Identify which cell holds the provided text, then report its [x, y] central coordinate. 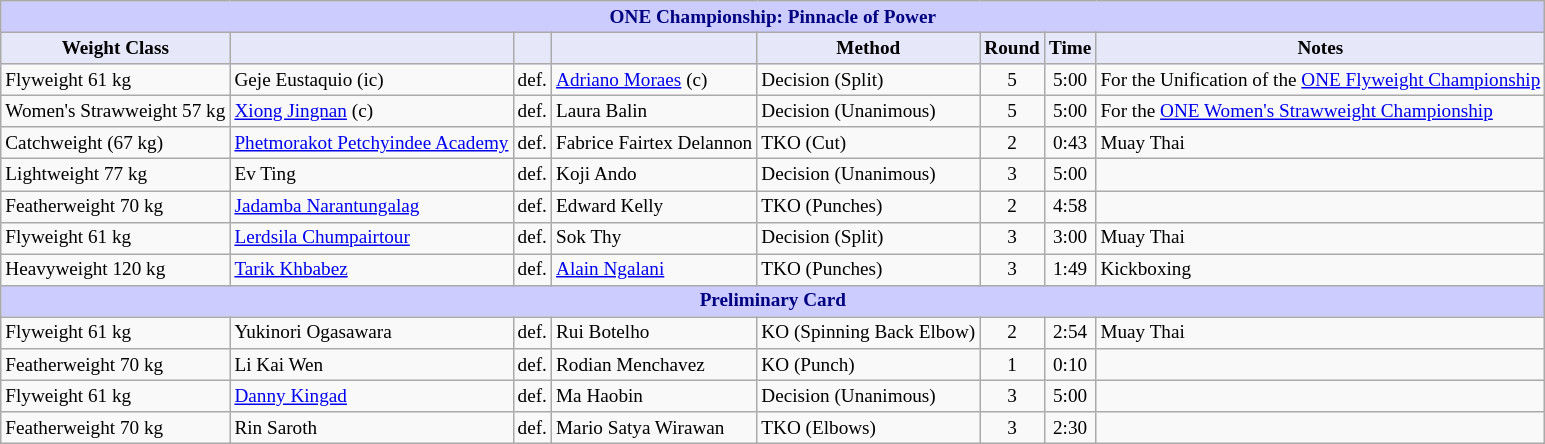
0:10 [1070, 365]
Weight Class [116, 48]
Notes [1320, 48]
Mario Satya Wirawan [654, 428]
1 [1012, 365]
0:43 [1070, 143]
4:58 [1070, 206]
2:54 [1070, 333]
Li Kai Wen [372, 365]
1:49 [1070, 270]
Heavyweight 120 kg [116, 270]
Ma Haobin [654, 396]
Round [1012, 48]
Catchweight (67 kg) [116, 143]
Jadamba Narantungalag [372, 206]
KO (Spinning Back Elbow) [868, 333]
Alain Ngalani [654, 270]
Edward Kelly [654, 206]
TKO (Cut) [868, 143]
Geje Eustaquio (ic) [372, 80]
Lightweight 77 kg [116, 175]
Rodian Menchavez [654, 365]
Ev Ting [372, 175]
Rui Botelho [654, 333]
ONE Championship: Pinnacle of Power [773, 17]
Women's Strawweight 57 kg [116, 111]
For the ONE Women's Strawweight Championship [1320, 111]
Danny Kingad [372, 396]
Fabrice Fairtex Delannon [654, 143]
Time [1070, 48]
Preliminary Card [773, 301]
Adriano Moraes (c) [654, 80]
2:30 [1070, 428]
Method [868, 48]
TKO (Elbows) [868, 428]
Phetmorakot Petchyindee Academy [372, 143]
Laura Balin [654, 111]
Koji Ando [654, 175]
For the Unification of the ONE Flyweight Championship [1320, 80]
3:00 [1070, 238]
Yukinori Ogasawara [372, 333]
Kickboxing [1320, 270]
Rin Saroth [372, 428]
Tarik Khbabez [372, 270]
Xiong Jingnan (c) [372, 111]
Lerdsila Chumpairtour [372, 238]
Sok Thy [654, 238]
KO (Punch) [868, 365]
